From the cell containing the given text, extract its center point as (x, y) coordinate. 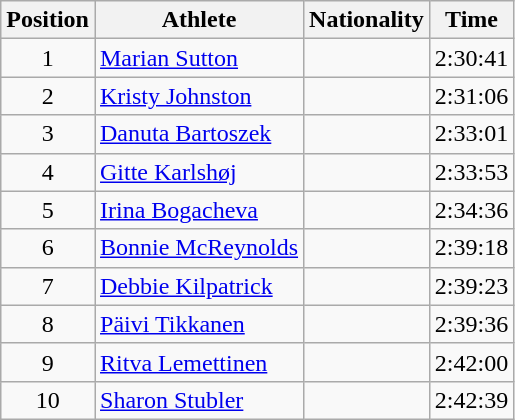
Marian Sutton (198, 58)
4 (48, 172)
2 (48, 96)
Kristy Johnston (198, 96)
2:33:53 (471, 172)
2:39:23 (471, 286)
2:39:36 (471, 324)
Danuta Bartoszek (198, 134)
Bonnie McReynolds (198, 248)
9 (48, 362)
Debbie Kilpatrick (198, 286)
2:31:06 (471, 96)
10 (48, 400)
2:30:41 (471, 58)
Sharon Stubler (198, 400)
6 (48, 248)
7 (48, 286)
2:33:01 (471, 134)
2:42:00 (471, 362)
Gitte Karlshøj (198, 172)
Päivi Tikkanen (198, 324)
1 (48, 58)
2:34:36 (471, 210)
Position (48, 20)
Athlete (198, 20)
Irina Bogacheva (198, 210)
Nationality (367, 20)
3 (48, 134)
Ritva Lemettinen (198, 362)
2:42:39 (471, 400)
5 (48, 210)
Time (471, 20)
2:39:18 (471, 248)
8 (48, 324)
